Pinpoint the cell where the given text exists, returning its (x, y) midpoint coordinate. 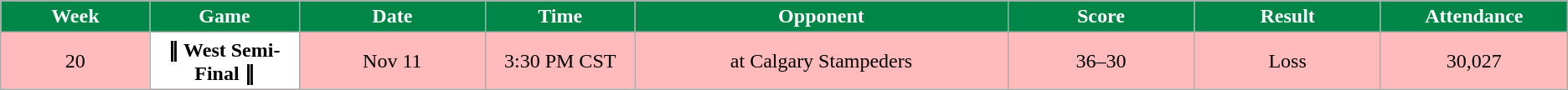
at Calgary Stampeders (821, 61)
Attendance (1474, 17)
Game (224, 17)
Week (75, 17)
Score (1101, 17)
Opponent (821, 17)
‖ West Semi-Final ‖ (224, 61)
30,027 (1474, 61)
3:30 PM CST (560, 61)
36–30 (1101, 61)
Nov 11 (392, 61)
Loss (1288, 61)
20 (75, 61)
Time (560, 17)
Result (1288, 17)
Date (392, 17)
